Return the [X, Y] coordinate for the center point of the cell that contains the specified text.  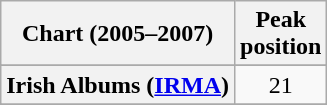
Chart (2005–2007) [118, 34]
21 [281, 85]
Irish Albums (IRMA) [118, 85]
Peak position [281, 34]
